Scan for the cell matching the given text and deliver its (x, y) coordinate at center. 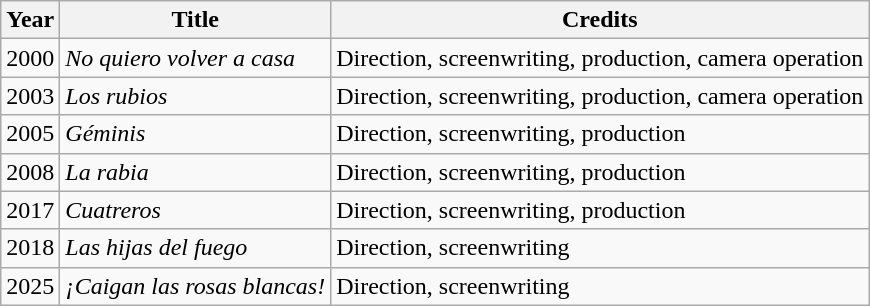
Los rubios (196, 96)
2025 (30, 286)
Year (30, 20)
2008 (30, 172)
2017 (30, 210)
Title (196, 20)
2000 (30, 58)
La rabia (196, 172)
Géminis (196, 134)
Las hijas del fuego (196, 248)
Credits (600, 20)
¡Caigan las rosas blancas! (196, 286)
No quiero volver a casa (196, 58)
2018 (30, 248)
2003 (30, 96)
Cuatreros (196, 210)
2005 (30, 134)
